Determine the (X, Y) coordinate at the center of the cell enclosing the given text.  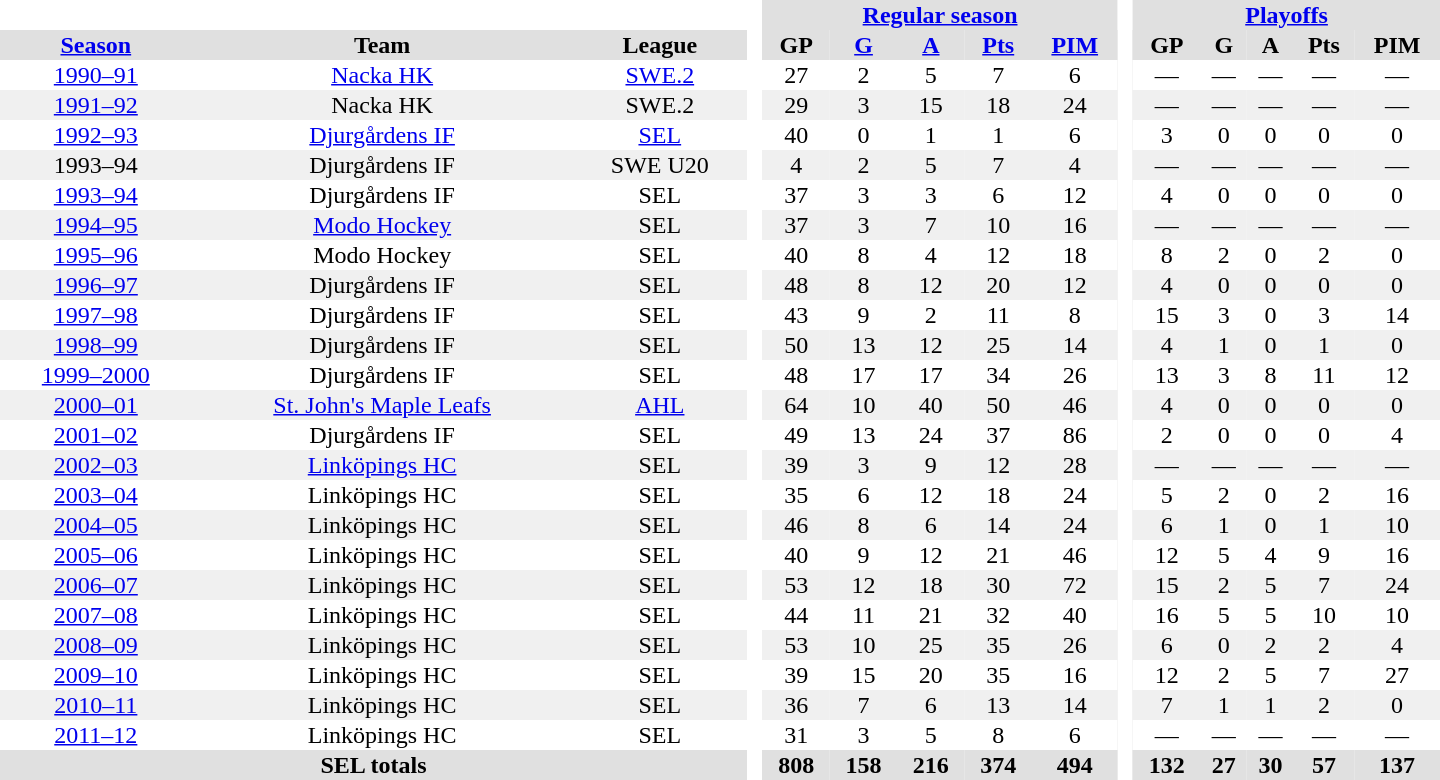
1990–91 (96, 75)
Season (96, 45)
2008–09 (96, 645)
374 (998, 765)
808 (796, 765)
43 (796, 315)
League (660, 45)
158 (864, 765)
2004–05 (96, 525)
31 (796, 735)
216 (930, 765)
1999–2000 (96, 375)
32 (998, 615)
1992–93 (96, 135)
1998–99 (96, 345)
Regular season (940, 15)
1995–96 (96, 255)
Playoffs (1286, 15)
36 (796, 705)
2003–04 (96, 495)
2000–01 (96, 405)
57 (1324, 765)
72 (1075, 585)
137 (1397, 765)
SWE U20 (660, 165)
2010–11 (96, 705)
44 (796, 615)
29 (796, 105)
2002–03 (96, 465)
1997–98 (96, 315)
1994–95 (96, 225)
2007–08 (96, 615)
AHL (660, 405)
132 (1166, 765)
2009–10 (96, 675)
2005–06 (96, 555)
1996–97 (96, 285)
28 (1075, 465)
1991–92 (96, 105)
34 (998, 375)
64 (796, 405)
SEL totals (374, 765)
St. John's Maple Leafs (382, 405)
494 (1075, 765)
2011–12 (96, 735)
2001–02 (96, 435)
86 (1075, 435)
Team (382, 45)
49 (796, 435)
2006–07 (96, 585)
